Identify which cell holds the provided text, then report its (x, y) central coordinate. 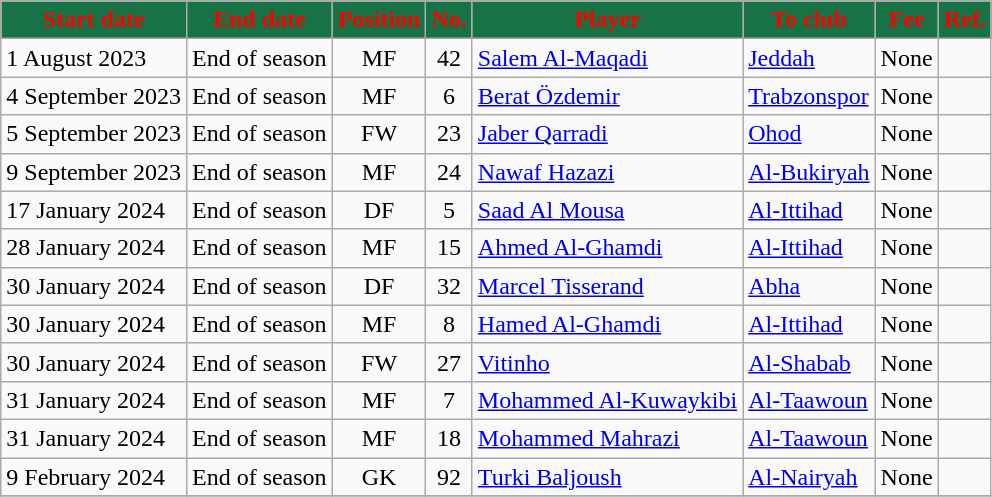
Al-Nairyah (809, 477)
Al-Bukiryah (809, 172)
Salem Al-Maqadi (607, 58)
Position (379, 20)
Al-Shabab (809, 362)
1 August 2023 (94, 58)
42 (449, 58)
4 September 2023 (94, 96)
23 (449, 134)
Saad Al Mousa (607, 210)
5 September 2023 (94, 134)
5 (449, 210)
17 January 2024 (94, 210)
18 (449, 438)
Berat Özdemir (607, 96)
6 (449, 96)
Player (607, 20)
To club (809, 20)
9 February 2024 (94, 477)
No. (449, 20)
Vitinho (607, 362)
32 (449, 286)
8 (449, 324)
Abha (809, 286)
Marcel Tisserand (607, 286)
Nawaf Hazazi (607, 172)
Mohammed Al-Kuwaykibi (607, 400)
Fee (906, 20)
28 January 2024 (94, 248)
Trabzonspor (809, 96)
Mohammed Mahrazi (607, 438)
27 (449, 362)
GK (379, 477)
7 (449, 400)
Ahmed Al-Ghamdi (607, 248)
Hamed Al-Ghamdi (607, 324)
Start date (94, 20)
Jeddah (809, 58)
Jaber Qarradi (607, 134)
9 September 2023 (94, 172)
Turki Baljoush (607, 477)
92 (449, 477)
End date (259, 20)
15 (449, 248)
Ref. (964, 20)
Ohod (809, 134)
24 (449, 172)
